Search for the cell housing the specified text and yield its [X, Y] center coordinate. 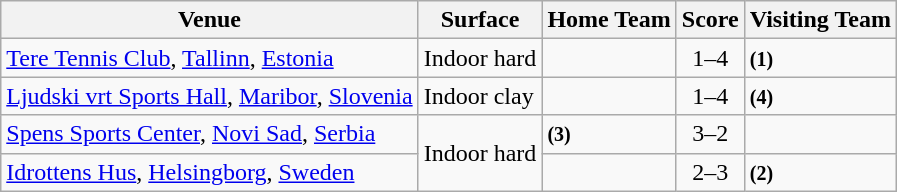
(3) [609, 134]
(1) [820, 58]
(2) [820, 172]
Tere Tennis Club, Tallinn, Estonia [210, 58]
2–3 [710, 172]
Surface [480, 20]
Ljudski vrt Sports Hall, Maribor, Slovenia [210, 96]
3–2 [710, 134]
Indoor clay [480, 96]
Home Team [609, 20]
(4) [820, 96]
Spens Sports Center, Novi Sad, Serbia [210, 134]
Venue [210, 20]
Idrottens Hus, Helsingborg, Sweden [210, 172]
Visiting Team [820, 20]
Score [710, 20]
